Find where the given text appears and provide that cell's center as [X, Y] coordinate. 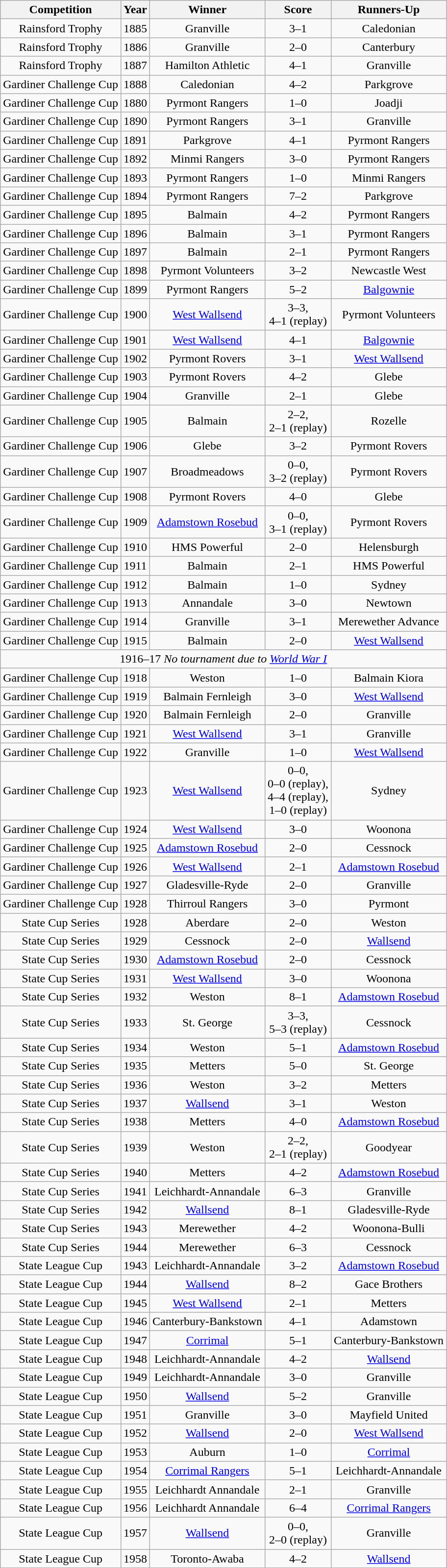
1894 [135, 196]
1891 [135, 140]
1880 [135, 103]
1888 [135, 84]
1911 [135, 566]
1916–17 No tournament due to World War I [223, 659]
1886 [135, 47]
1930 [135, 960]
1947 [135, 1340]
Merewether Advance [389, 622]
1948 [135, 1359]
6–4 [298, 1508]
1956 [135, 1508]
1934 [135, 1047]
1902 [135, 358]
1912 [135, 584]
Runners-Up [389, 10]
1901 [135, 340]
1951 [135, 1415]
1931 [135, 978]
Annandale [207, 603]
1957 [135, 1533]
1945 [135, 1303]
1936 [135, 1085]
1955 [135, 1489]
1953 [135, 1452]
1939 [135, 1147]
1909 [135, 522]
Pyrmont [389, 903]
1914 [135, 622]
Rozelle [389, 421]
1949 [135, 1378]
1919 [135, 696]
3–3, 5–3 (replay) [298, 1022]
1942 [135, 1210]
1908 [135, 497]
7–2 [298, 196]
Mayfield United [389, 1415]
1913 [135, 603]
1935 [135, 1066]
1918 [135, 678]
1933 [135, 1022]
1896 [135, 234]
1885 [135, 28]
3–3, 4–1 (replay) [298, 314]
1892 [135, 159]
Competition [61, 10]
1923 [135, 790]
Goodyear [389, 1147]
1926 [135, 866]
Aberdare [207, 922]
1954 [135, 1471]
Gace Brothers [389, 1284]
1904 [135, 396]
1929 [135, 941]
Canterbury [389, 47]
Hamilton Athletic [207, 66]
1887 [135, 66]
Balmain Kiora [389, 678]
Toronto-Awaba [207, 1559]
1899 [135, 289]
1910 [135, 547]
1890 [135, 121]
Year [135, 10]
8–2 [298, 1284]
1937 [135, 1103]
1900 [135, 314]
0–0, 3–1 (replay) [298, 522]
5–0 [298, 1066]
Joadji [389, 103]
Winner [207, 10]
1922 [135, 752]
1895 [135, 214]
1893 [135, 177]
Adamstown [389, 1322]
Auburn [207, 1452]
1952 [135, 1433]
Helensburgh [389, 547]
1924 [135, 829]
1938 [135, 1122]
1927 [135, 885]
1915 [135, 641]
Broadmeadows [207, 471]
Newcastle West [389, 271]
1950 [135, 1396]
1903 [135, 377]
0–0, 3–2 (replay) [298, 471]
1925 [135, 848]
1946 [135, 1322]
0–0, 0–0 (replay), 4–4 (replay), 1–0 (replay) [298, 790]
1941 [135, 1191]
1906 [135, 446]
1897 [135, 252]
Score [298, 10]
Newtown [389, 603]
1907 [135, 471]
1898 [135, 271]
1920 [135, 715]
1958 [135, 1559]
0–0, 2–0 (replay) [298, 1533]
1905 [135, 421]
1932 [135, 997]
1940 [135, 1172]
Thirroul Rangers [207, 903]
Woonona-Bulli [389, 1228]
1921 [135, 734]
